Return [X, Y] of the center of cell containing provided text 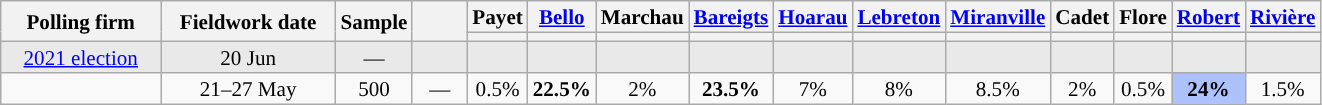
Payet [497, 16]
7% [812, 88]
Robert [1208, 16]
Flore [1143, 16]
Rivière [1282, 16]
24% [1208, 88]
8% [898, 88]
8.5% [998, 88]
21–27 May [248, 88]
Fieldwork date [248, 22]
23.5% [732, 88]
Lebreton [898, 16]
500 [374, 88]
Hoarau [812, 16]
Miranville [998, 16]
22.5% [562, 88]
Marchau [642, 16]
2021 election [81, 58]
1.5% [1282, 88]
Bareigts [732, 16]
Bello [562, 16]
Polling firm [81, 22]
20 Jun [248, 58]
Cadet [1082, 16]
Sample [374, 22]
